Return (x, y) of the center of cell containing provided text 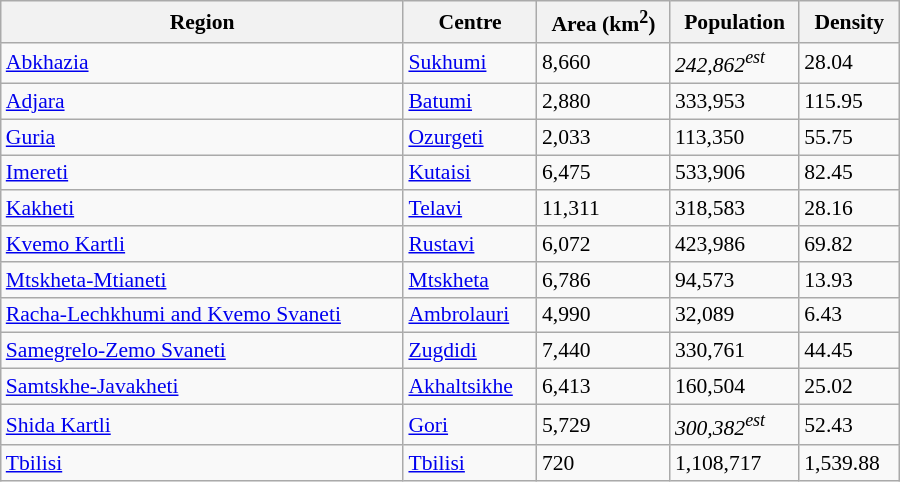
Shida Kartli (202, 424)
Density (849, 22)
44.45 (849, 351)
82.45 (849, 173)
4,990 (604, 316)
Guria (202, 137)
Imereti (202, 173)
333,953 (734, 102)
Kvemo Kartli (202, 244)
533,906 (734, 173)
6,413 (604, 387)
1,108,717 (734, 464)
Abkhazia (202, 62)
Batumi (470, 102)
Area (km2) (604, 22)
5,729 (604, 424)
Kutaisi (470, 173)
113,350 (734, 137)
Ozurgeti (470, 137)
6,072 (604, 244)
69.82 (849, 244)
28.04 (849, 62)
318,583 (734, 209)
94,573 (734, 280)
Akhaltsikhe (470, 387)
Mtskheta (470, 280)
52.43 (849, 424)
Gori (470, 424)
2,880 (604, 102)
Adjara (202, 102)
1,539.88 (849, 464)
28.16 (849, 209)
Racha-Lechkhumi and Kvemo Svaneti (202, 316)
8,660 (604, 62)
Rustavi (470, 244)
Ambrolauri (470, 316)
Mtskheta-Mtianeti (202, 280)
Zugdidi (470, 351)
6,475 (604, 173)
423,986 (734, 244)
Centre (470, 22)
Samtskhe-Javakheti (202, 387)
32,089 (734, 316)
Sukhumi (470, 62)
330,761 (734, 351)
13.93 (849, 280)
Region (202, 22)
Kakheti (202, 209)
300,382est (734, 424)
Population (734, 22)
6,786 (604, 280)
55.75 (849, 137)
25.02 (849, 387)
242,862est (734, 62)
6.43 (849, 316)
2,033 (604, 137)
Samegrelo-Zemo Svaneti (202, 351)
Telavi (470, 209)
115.95 (849, 102)
7,440 (604, 351)
160,504 (734, 387)
11,311 (604, 209)
720 (604, 464)
